Output the (x, y) coordinate of the center of the cell containing the given text.  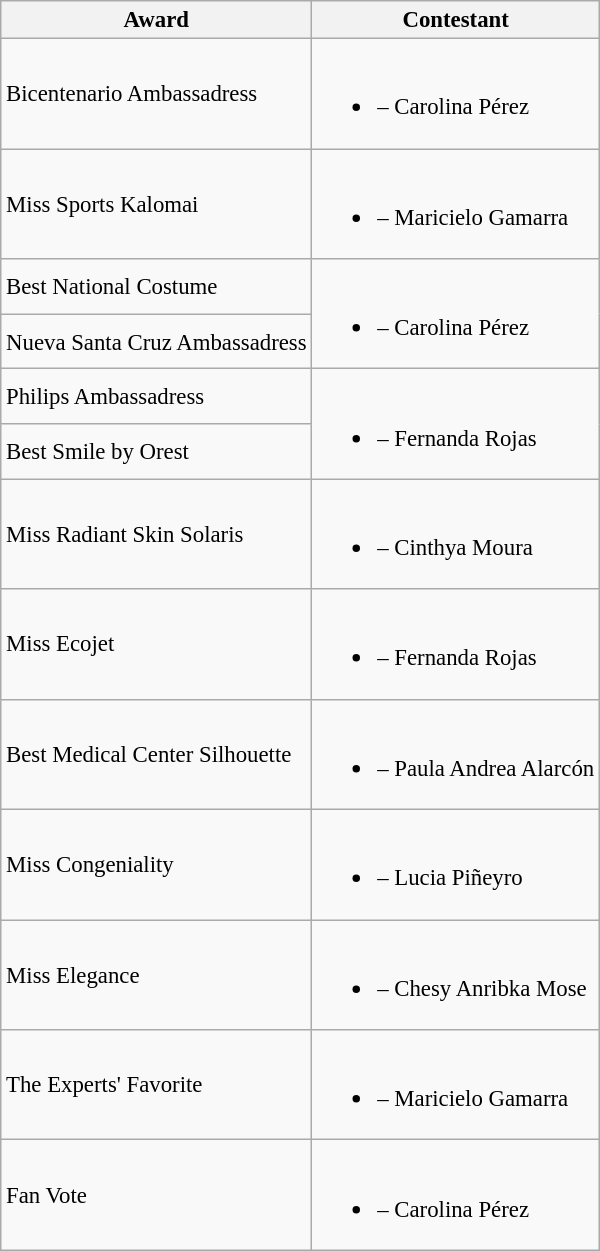
Bicentenario Ambassadress (156, 94)
– Lucia Piñeyro (456, 865)
Best Smile by Orest (156, 452)
Philips Ambassadress (156, 396)
The Experts' Favorite (156, 1085)
– Cinthya Moura (456, 534)
Best Medical Center Silhouette (156, 754)
Miss Ecojet (156, 644)
Miss Radiant Skin Solaris (156, 534)
– Paula Andrea Alarcón (456, 754)
Contestant (456, 20)
– Chesy Anribka Mose (456, 975)
Miss Elegance (156, 975)
Award (156, 20)
Nueva Santa Cruz Ambassadress (156, 342)
Best National Costume (156, 286)
Miss Sports Kalomai (156, 204)
Fan Vote (156, 1195)
Miss Congeniality (156, 865)
